Locate the cell with the specified text and output its (x, y) center coordinate. 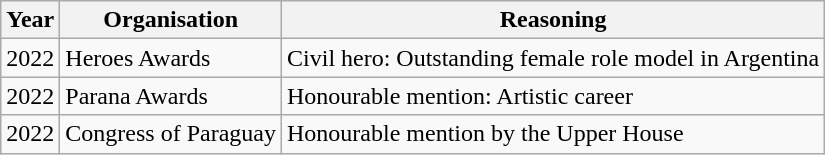
Parana Awards (171, 96)
Honourable mention: Artistic career (554, 96)
Year (30, 20)
Organisation (171, 20)
Reasoning (554, 20)
Honourable mention by the Upper House (554, 134)
Heroes Awards (171, 58)
Congress of Paraguay (171, 134)
Civil hero: Outstanding female role model in Argentina (554, 58)
